From the cell containing the given text, extract its center point as (X, Y) coordinate. 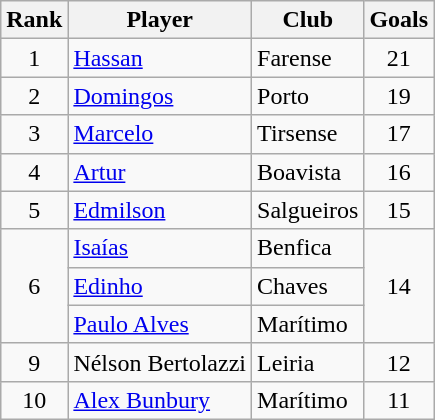
4 (34, 172)
Edmilson (160, 210)
Benfica (308, 248)
Boavista (308, 172)
Porto (308, 96)
Artur (160, 172)
Isaías (160, 248)
Marcelo (160, 134)
Salgueiros (308, 210)
10 (34, 400)
Tirsense (308, 134)
Farense (308, 58)
Domingos (160, 96)
Chaves (308, 286)
21 (399, 58)
19 (399, 96)
Paulo Alves (160, 324)
Alex Bunbury (160, 400)
16 (399, 172)
14 (399, 286)
1 (34, 58)
Edinho (160, 286)
5 (34, 210)
Nélson Bertolazzi (160, 362)
Club (308, 20)
15 (399, 210)
17 (399, 134)
Rank (34, 20)
12 (399, 362)
Leiria (308, 362)
9 (34, 362)
6 (34, 286)
3 (34, 134)
2 (34, 96)
11 (399, 400)
Goals (399, 20)
Player (160, 20)
Hassan (160, 58)
